Determine the [x, y] coordinate at the center of the cell enclosing the given text.  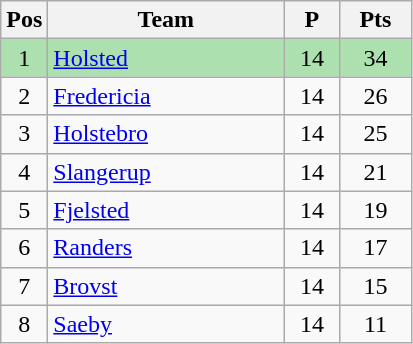
Fredericia [166, 96]
3 [24, 134]
25 [376, 134]
26 [376, 96]
1 [24, 58]
17 [376, 248]
19 [376, 210]
Pts [376, 20]
7 [24, 286]
15 [376, 286]
2 [24, 96]
Team [166, 20]
5 [24, 210]
Randers [166, 248]
11 [376, 324]
Pos [24, 20]
P [312, 20]
Fjelsted [166, 210]
21 [376, 172]
Holsted [166, 58]
Slangerup [166, 172]
6 [24, 248]
8 [24, 324]
34 [376, 58]
Holstebro [166, 134]
4 [24, 172]
Brovst [166, 286]
Saeby [166, 324]
